Find where the given text appears and provide that cell's center as [X, Y] coordinate. 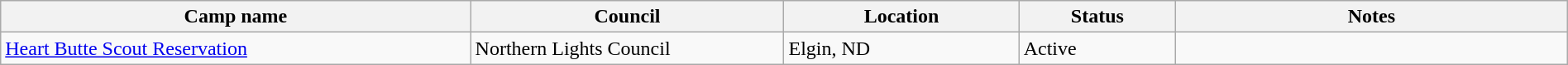
Location [901, 17]
Camp name [236, 17]
Active [1097, 48]
Council [627, 17]
Heart Butte Scout Reservation [236, 48]
Notes [1372, 17]
Northern Lights Council [627, 48]
Status [1097, 17]
Elgin, ND [901, 48]
